Return (X, Y) of the center of cell containing provided text 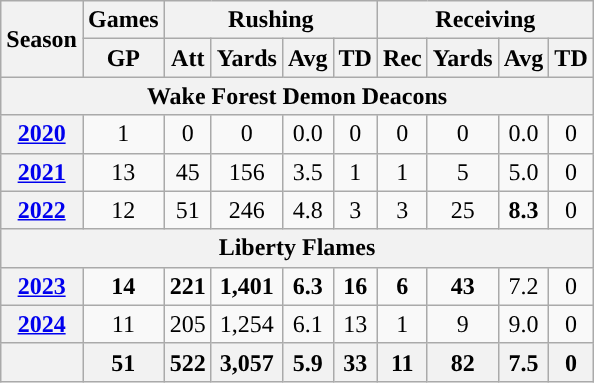
33 (355, 362)
6 (402, 286)
Att (188, 58)
522 (188, 362)
16 (355, 286)
7.2 (524, 286)
GP (123, 58)
Season (42, 39)
Receiving (485, 20)
5.9 (308, 362)
221 (188, 286)
4.8 (308, 210)
Wake Forest Demon Deacons (297, 96)
6.3 (308, 286)
246 (246, 210)
1,401 (246, 286)
7.5 (524, 362)
3.5 (308, 172)
Games (123, 20)
6.1 (308, 324)
8.3 (524, 210)
Rushing (270, 20)
Rec (402, 58)
82 (462, 362)
14 (123, 286)
5.0 (524, 172)
3,057 (246, 362)
2022 (42, 210)
9.0 (524, 324)
9 (462, 324)
2023 (42, 286)
5 (462, 172)
43 (462, 286)
2024 (42, 324)
2020 (42, 134)
156 (246, 172)
Liberty Flames (297, 248)
1,254 (246, 324)
2021 (42, 172)
25 (462, 210)
45 (188, 172)
205 (188, 324)
12 (123, 210)
